Determine the (x, y) coordinate at the center of the cell enclosing the given text.  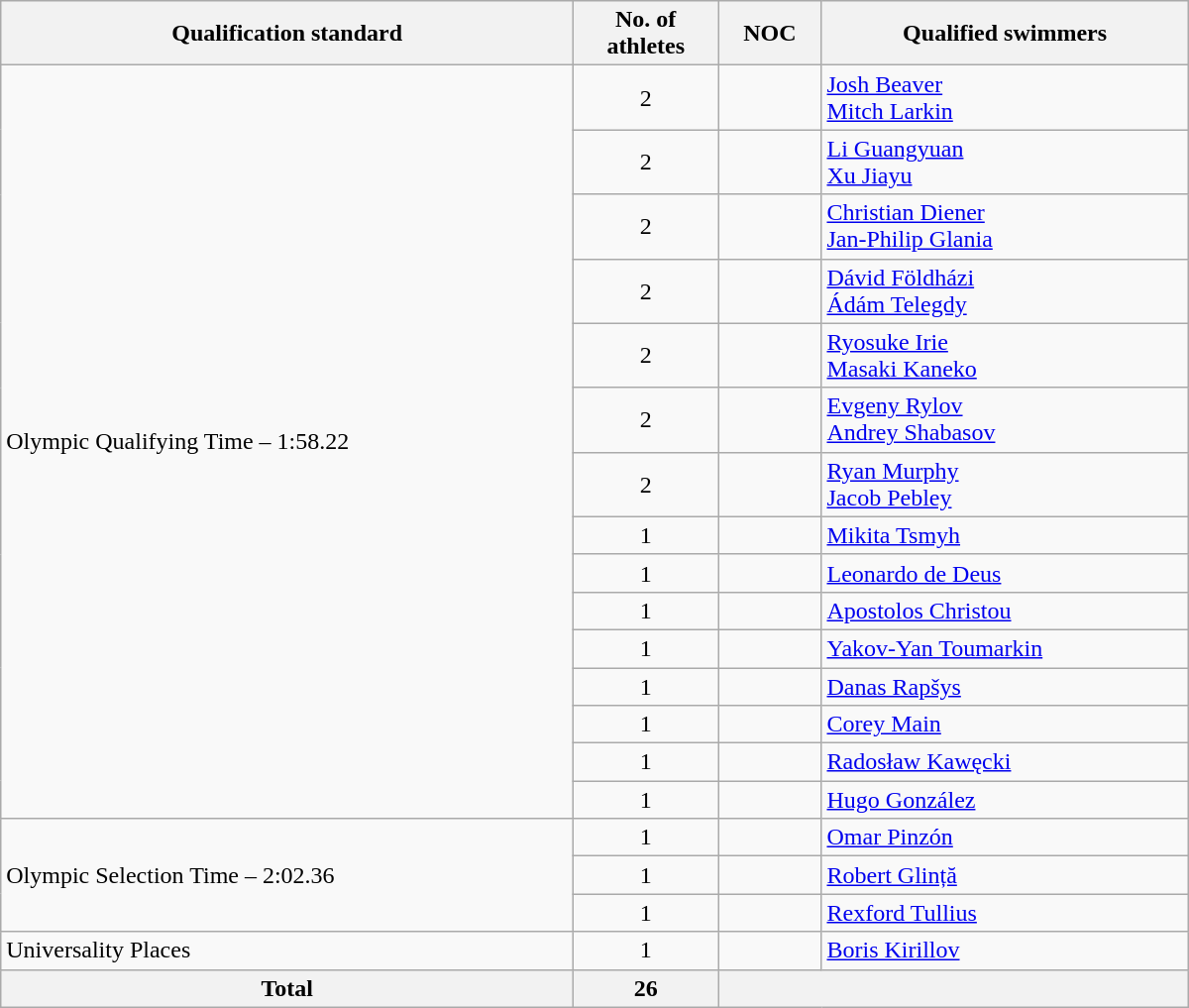
Omar Pinzón (1005, 838)
Hugo González (1005, 800)
Josh BeaverMitch Larkin (1005, 97)
Universality Places (287, 951)
Boris Kirillov (1005, 951)
Ryan MurphyJacob Pebley (1005, 484)
Robert Glință (1005, 875)
Li GuangyuanXu Jiayu (1005, 163)
Dávid FöldháziÁdám Telegdy (1005, 291)
Danas Rapšys (1005, 687)
Apostolos Christou (1005, 611)
Olympic Qualifying Time – 1:58.22 (287, 442)
Yakov-Yan Toumarkin (1005, 648)
Leonardo de Deus (1005, 573)
NOC (770, 34)
Mikita Tsmyh (1005, 535)
Ryosuke IrieMasaki Kaneko (1005, 355)
Evgeny RylovAndrey Shabasov (1005, 420)
Qualified swimmers (1005, 34)
No. of athletes (646, 34)
Olympic Selection Time – 2:02.36 (287, 875)
Radosław Kawęcki (1005, 762)
Corey Main (1005, 725)
Rexford Tullius (1005, 913)
Total (287, 988)
Qualification standard (287, 34)
Christian DienerJan-Philip Glania (1005, 226)
26 (646, 988)
